Identify which cell holds the provided text, then report its [X, Y] central coordinate. 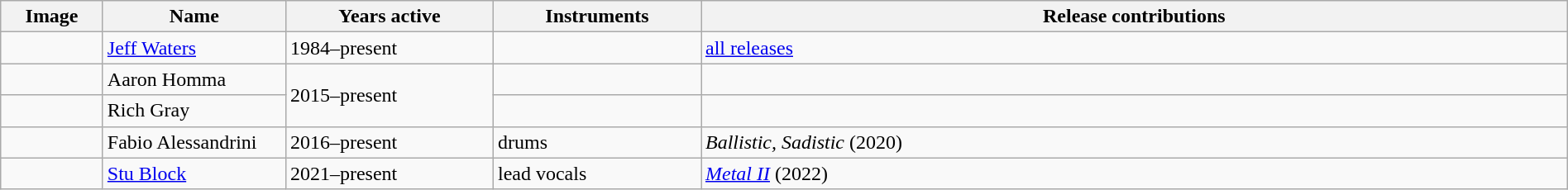
drums [597, 142]
Stu Block [194, 173]
Years active [389, 17]
Rich Gray [194, 111]
Jeff Waters [194, 48]
2015–present [389, 95]
Release contributions [1135, 17]
lead vocals [597, 173]
Ballistic, Sadistic (2020) [1135, 142]
all releases [1135, 48]
Aaron Homma [194, 79]
Metal II (2022) [1135, 173]
Instruments [597, 17]
Fabio Alessandrini [194, 142]
Name [194, 17]
2016–present [389, 142]
Image [52, 17]
1984–present [389, 48]
2021–present [389, 173]
